Extract the [X, Y] coordinate from the center of the cell holding the provided text.  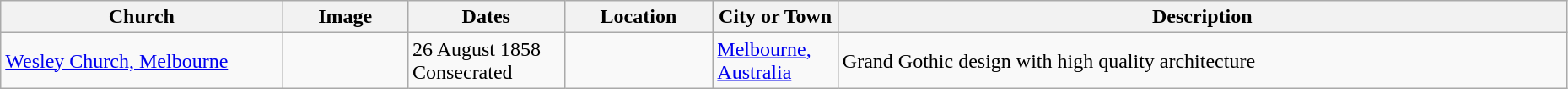
Location [639, 17]
Grand Gothic design with high quality architecture [1202, 61]
Image [346, 17]
Church [142, 17]
26 August 1858 Consecrated [486, 61]
Description [1202, 17]
City or Town [776, 17]
Wesley Church, Melbourne [142, 61]
Dates [486, 17]
Melbourne, Australia [776, 61]
